Extract the [X, Y] coordinate from the center of the cell holding the provided text.  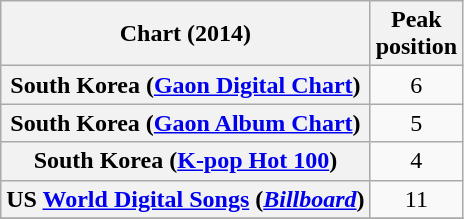
South Korea (Gaon Digital Chart) [186, 85]
South Korea (K-pop Hot 100) [186, 161]
South Korea (Gaon Album Chart) [186, 123]
6 [416, 85]
Peakposition [416, 34]
5 [416, 123]
4 [416, 161]
11 [416, 199]
US World Digital Songs (Billboard) [186, 199]
Chart (2014) [186, 34]
